Provide the (x, y) coordinate of the cell's center where the given text is located.  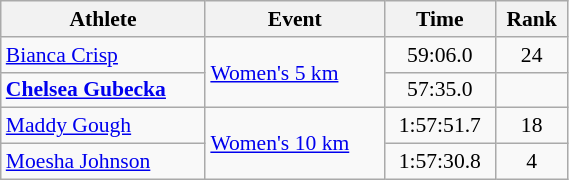
1:57:51.7 (440, 126)
59:06.0 (440, 55)
Time (440, 19)
Rank (532, 19)
1:57:30.8 (440, 162)
24 (532, 55)
Moesha Johnson (104, 162)
Women's 5 km (294, 72)
4 (532, 162)
Athlete (104, 19)
18 (532, 126)
Bianca Crisp (104, 55)
Chelsea Gubecka (104, 90)
Event (294, 19)
Women's 10 km (294, 144)
Maddy Gough (104, 126)
57:35.0 (440, 90)
